Identify which cell holds the provided text, then report its [x, y] central coordinate. 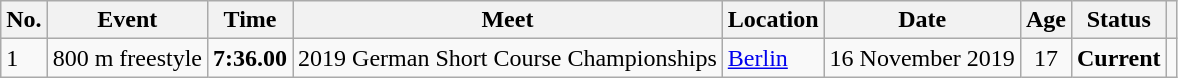
16 November 2019 [922, 58]
2019 German Short Course Championships [508, 58]
Status [1118, 20]
1 [24, 58]
Age [1046, 20]
7:36.00 [250, 58]
17 [1046, 58]
No. [24, 20]
Berlin [773, 58]
Date [922, 20]
800 m freestyle [127, 58]
Meet [508, 20]
Time [250, 20]
Location [773, 20]
Event [127, 20]
Current [1118, 58]
